Find where the given text appears and provide that cell's center as (x, y) coordinate. 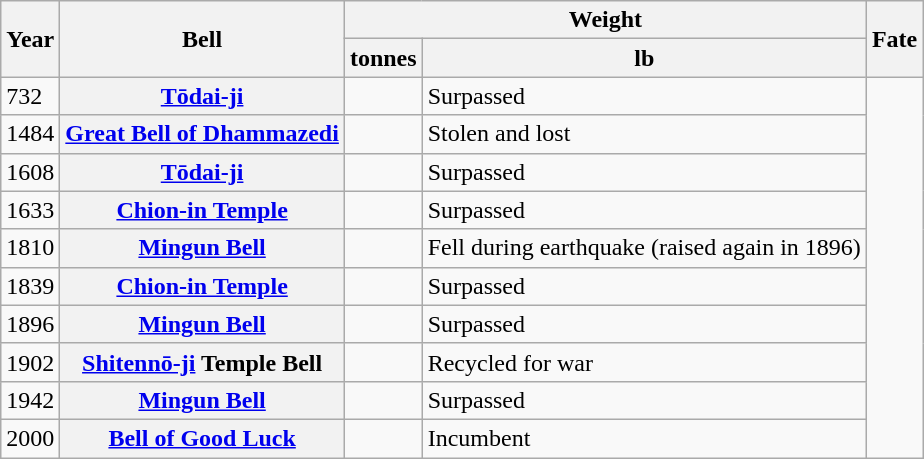
Incumbent (644, 438)
1810 (30, 248)
Recycled for war (644, 362)
1902 (30, 362)
1484 (30, 134)
1942 (30, 400)
Weight (605, 20)
Bell (202, 39)
Bell of Good Luck (202, 438)
Great Bell of Dhammazedi (202, 134)
1608 (30, 172)
2000 (30, 438)
Fate (894, 39)
Shitennō-ji Temple Bell (202, 362)
732 (30, 96)
1633 (30, 210)
1896 (30, 324)
Year (30, 39)
1839 (30, 286)
Stolen and lost (644, 134)
tonnes (383, 58)
Fell during earthquake (raised again in 1896) (644, 248)
lb (644, 58)
